Identify which cell holds the provided text, then report its (x, y) central coordinate. 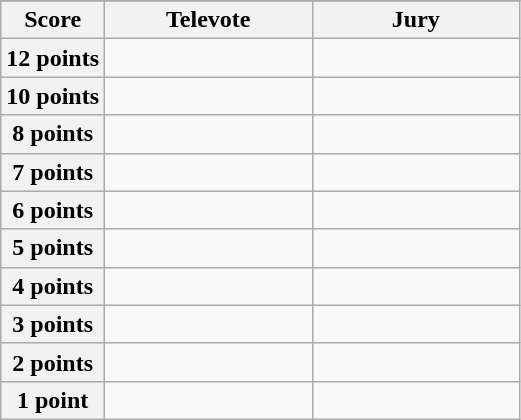
Jury (416, 20)
10 points (53, 96)
1 point (53, 400)
6 points (53, 210)
4 points (53, 286)
5 points (53, 248)
Score (53, 20)
3 points (53, 324)
Televote (209, 20)
8 points (53, 134)
7 points (53, 172)
12 points (53, 58)
2 points (53, 362)
